Scan for the cell matching the given text and deliver its [X, Y] coordinate at center. 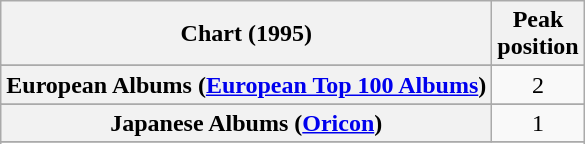
Chart (1995) [246, 34]
Japanese Albums (Oricon) [246, 123]
1 [538, 123]
European Albums (European Top 100 Albums) [246, 85]
Peakposition [538, 34]
2 [538, 85]
